Find where the given text appears and provide that cell's center as [x, y] coordinate. 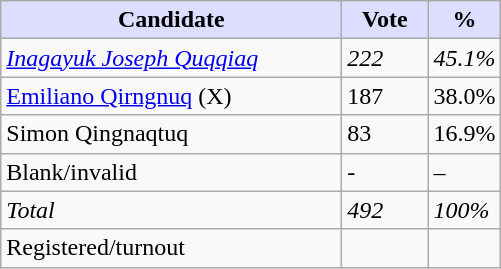
492 [385, 210]
Total [172, 210]
45.1% [464, 58]
Vote [385, 20]
Emiliano Qirngnuq (X) [172, 96]
38.0% [464, 96]
222 [385, 58]
- [385, 172]
Registered/turnout [172, 248]
Simon Qingnaqtuq [172, 134]
Blank/invalid [172, 172]
16.9% [464, 134]
Candidate [172, 20]
Inagayuk Joseph Quqqiaq [172, 58]
% [464, 20]
100% [464, 210]
– [464, 172]
83 [385, 134]
187 [385, 96]
